Identify which cell holds the provided text, then report its (x, y) central coordinate. 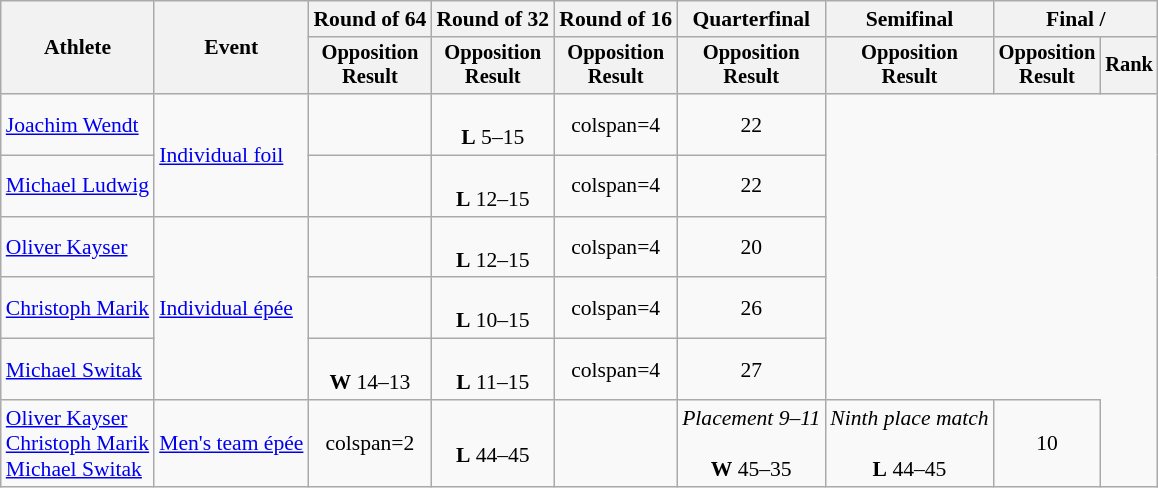
Placement 9–11W 45–35 (751, 444)
W 14–13 (370, 370)
Round of 64 (370, 19)
20 (751, 248)
L 10–15 (492, 308)
27 (751, 370)
L 44–45 (492, 444)
Individual foil (231, 155)
Joachim Wendt (78, 124)
Men's team épée (231, 444)
L 11–15 (492, 370)
10 (1048, 444)
Round of 32 (492, 19)
Oliver KayserChristoph MarikMichael Switak (78, 444)
L 5–15 (492, 124)
Round of 16 (616, 19)
Quarterfinal (751, 19)
Christoph Marik (78, 308)
Rank (1129, 66)
Athlete (78, 48)
Semifinal (909, 19)
Individual épée (231, 308)
Final / (1076, 19)
Michael Ludwig (78, 186)
colspan=2 (370, 444)
26 (751, 308)
Michael Switak (78, 370)
Ninth place matchL 44–45 (909, 444)
Oliver Kayser (78, 248)
Event (231, 48)
